Locate the cell with the specified text and output its [X, Y] center coordinate. 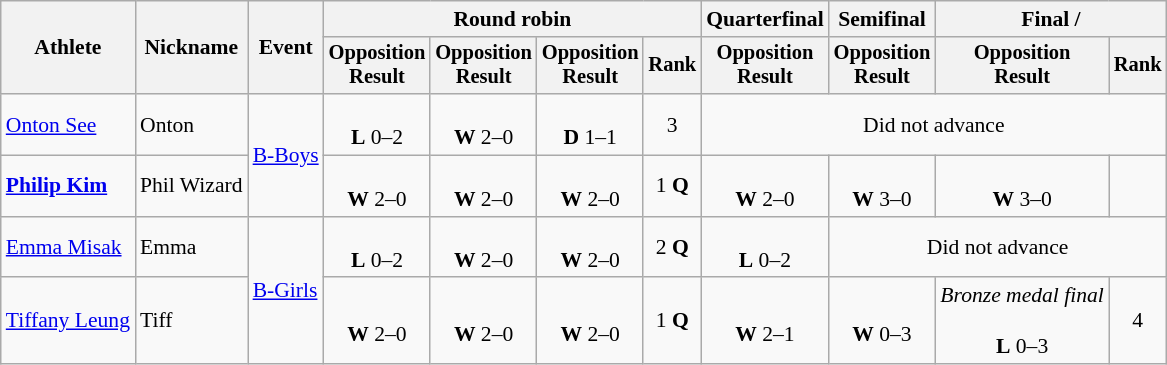
Nickname [192, 48]
B-Boys [286, 155]
B-Girls [286, 291]
Onton See [68, 124]
Tiff [192, 322]
Onton [192, 124]
Phil Wizard [192, 186]
Emma Misak [68, 248]
Semifinal [882, 19]
Tiffany Leung [68, 322]
3 [672, 124]
W 0–3 [882, 322]
Round robin [512, 19]
D 1–1 [590, 124]
4 [1138, 322]
Emma [192, 248]
Bronze medal finalL 0–3 [1022, 322]
W 2–1 [765, 322]
Final / [1050, 19]
Quarterfinal [765, 19]
Event [286, 48]
2 Q [672, 248]
Athlete [68, 48]
Philip Kim [68, 186]
